Search for the cell housing the specified text and yield its [x, y] center coordinate. 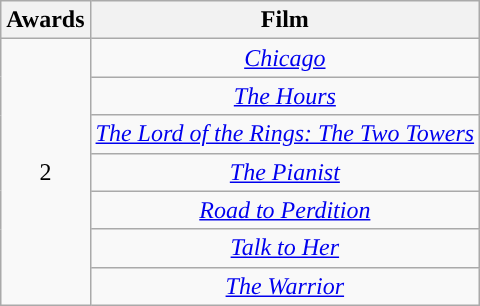
Chicago [285, 58]
The Hours [285, 96]
The Lord of the Rings: The Two Towers [285, 134]
Talk to Her [285, 248]
The Warrior [285, 286]
Film [285, 20]
Awards [46, 20]
Road to Perdition [285, 210]
The Pianist [285, 172]
2 [46, 172]
